Capture the cell that displays the provided text and extract its (x, y) central coordinate. 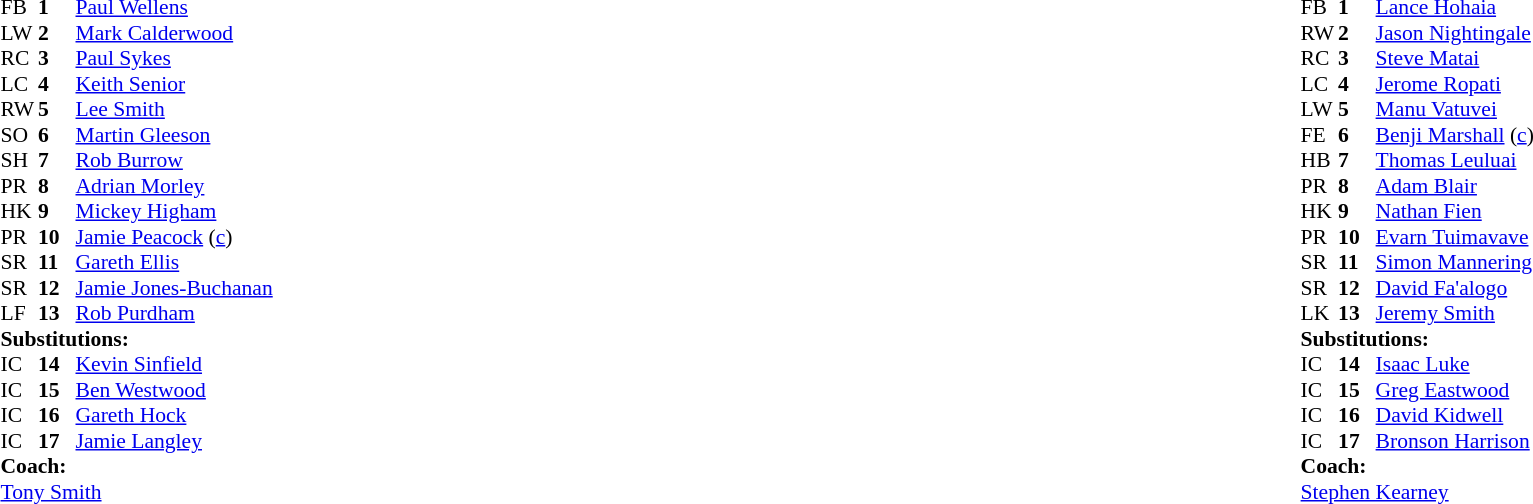
LK (1320, 313)
Keith Senior (174, 84)
Jamie Langley (174, 441)
Gareth Ellis (174, 263)
LF (19, 313)
Mickey Higham (174, 211)
SO (19, 135)
Jamie Peacock (c) (174, 237)
Rob Purdham (174, 313)
Martin Gleeson (174, 135)
Adrian Morley (174, 186)
Coach: (136, 467)
Rob Burrow (174, 161)
HB (1320, 161)
Mark Calderwood (174, 33)
Gareth Hock (174, 415)
FE (1320, 135)
Ben Westwood (174, 390)
Substitutions: (136, 339)
Paul Sykes (174, 59)
Kevin Sinfield (174, 365)
Lee Smith (174, 109)
SH (19, 161)
Jamie Jones-Buchanan (174, 288)
